Return (X, Y) of the center of cell containing provided text 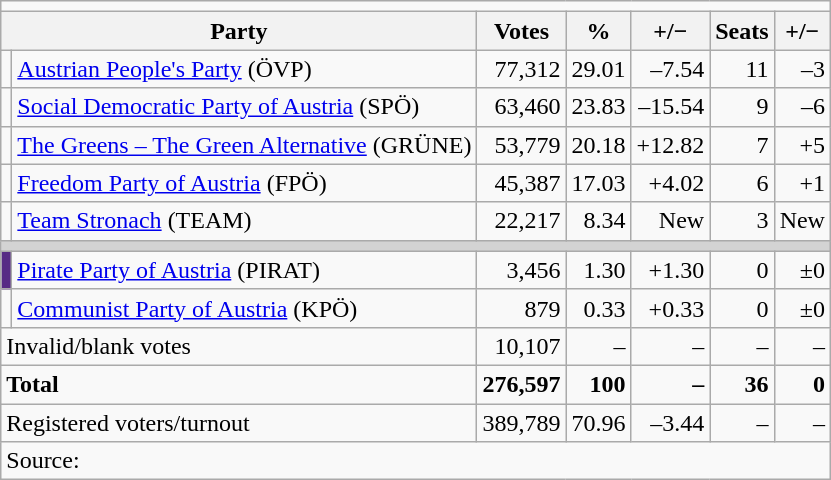
+4.02 (670, 183)
29.01 (598, 69)
276,597 (522, 384)
Team Stronach (TEAM) (244, 221)
+5 (802, 145)
879 (522, 308)
Registered voters/turnout (239, 423)
53,779 (522, 145)
36 (742, 384)
–15.54 (670, 107)
+1.30 (670, 270)
70.96 (598, 423)
% (598, 31)
–3.44 (670, 423)
Total (239, 384)
11 (742, 69)
Communist Party of Austria (KPÖ) (244, 308)
17.03 (598, 183)
+0.33 (670, 308)
3,456 (522, 270)
Seats (742, 31)
–3 (802, 69)
22,217 (522, 221)
Votes (522, 31)
+1 (802, 183)
6 (742, 183)
9 (742, 107)
Pirate Party of Austria (PIRAT) (244, 270)
Social Democratic Party of Austria (SPÖ) (244, 107)
389,789 (522, 423)
Freedom Party of Austria (FPÖ) (244, 183)
63,460 (522, 107)
Source: (416, 461)
77,312 (522, 69)
1.30 (598, 270)
23.83 (598, 107)
0.33 (598, 308)
–6 (802, 107)
–7.54 (670, 69)
7 (742, 145)
100 (598, 384)
20.18 (598, 145)
10,107 (522, 346)
3 (742, 221)
Invalid/blank votes (239, 346)
The Greens – The Green Alternative (GRÜNE) (244, 145)
8.34 (598, 221)
+12.82 (670, 145)
Party (239, 31)
Austrian People's Party (ÖVP) (244, 69)
45,387 (522, 183)
